Find where the given text appears and provide that cell's center as [x, y] coordinate. 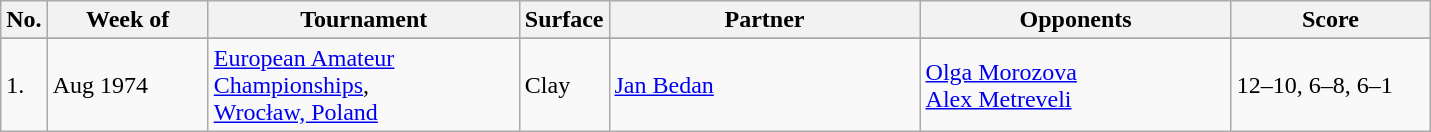
European Amateur Championships,Wrocław, Poland [364, 85]
Olga Morozova Alex Metreveli [1076, 85]
Tournament [364, 20]
Week of [128, 20]
Jan Bedan [764, 85]
Partner [764, 20]
Aug 1974 [128, 85]
Surface [564, 20]
No. [24, 20]
1. [24, 85]
Opponents [1076, 20]
12–10, 6–8, 6–1 [1330, 85]
Clay [564, 85]
Score [1330, 20]
